For the text-containing cell, return its midpoint in (x, y) coordinate format. 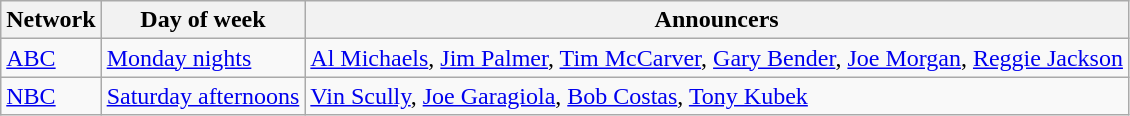
Saturday afternoons (203, 96)
ABC (51, 58)
Al Michaels, Jim Palmer, Tim McCarver, Gary Bender, Joe Morgan, Reggie Jackson (717, 58)
Announcers (717, 20)
Day of week (203, 20)
Network (51, 20)
NBC (51, 96)
Monday nights (203, 58)
Vin Scully, Joe Garagiola, Bob Costas, Tony Kubek (717, 96)
